Provide the [X, Y] coordinate of the cell's center where the given text is located.  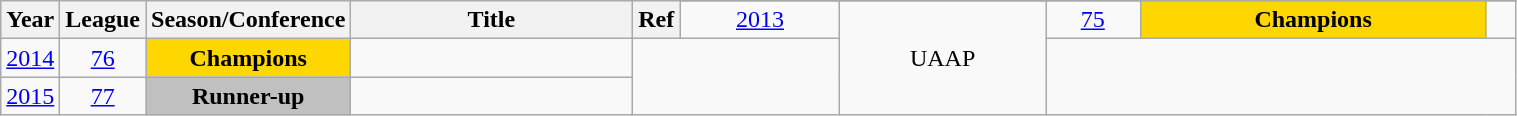
75 [1093, 20]
Title [492, 20]
League [103, 20]
2015 [30, 96]
Year [30, 20]
UAAP [943, 58]
77 [103, 96]
Season/Conference [248, 20]
2014 [30, 58]
Ref [656, 20]
2013 [760, 20]
76 [103, 58]
Runner-up [248, 96]
